Search for the cell housing the specified text and yield its (x, y) center coordinate. 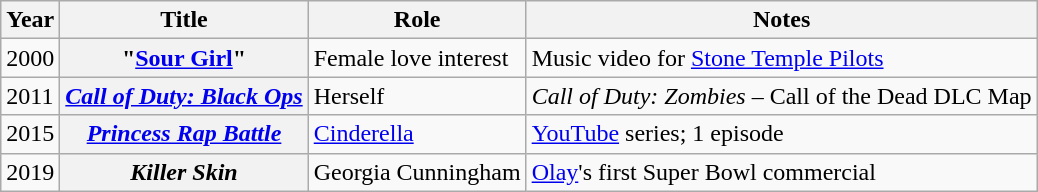
Role (417, 20)
Title (184, 20)
2011 (30, 96)
2000 (30, 58)
Georgia Cunningham (417, 172)
Music video for Stone Temple Pilots (782, 58)
Call of Duty: Zombies – Call of the Dead DLC Map (782, 96)
Killer Skin (184, 172)
YouTube series; 1 episode (782, 134)
Olay's first Super Bowl commercial (782, 172)
Year (30, 20)
Notes (782, 20)
Female love interest (417, 58)
Cinderella (417, 134)
Princess Rap Battle (184, 134)
2019 (30, 172)
Call of Duty: Black Ops (184, 96)
2015 (30, 134)
Herself (417, 96)
"Sour Girl" (184, 58)
